Find where the given text appears and provide that cell's center as (x, y) coordinate. 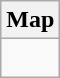
Map (30, 20)
